Return (x, y) of the center of cell containing provided text 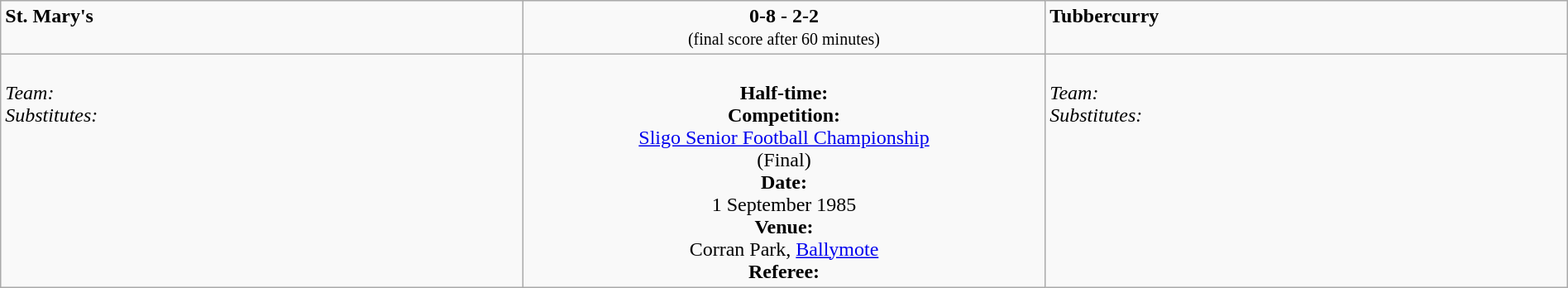
Half-time:Competition:Sligo Senior Football Championship(Final)Date:1 September 1985Venue:Corran Park, BallymoteReferee: (784, 170)
St. Mary's (262, 28)
Tubbercurry (1307, 28)
0-8 - 2-2(final score after 60 minutes) (784, 28)
